Find where the given text appears and provide that cell's center as [X, Y] coordinate. 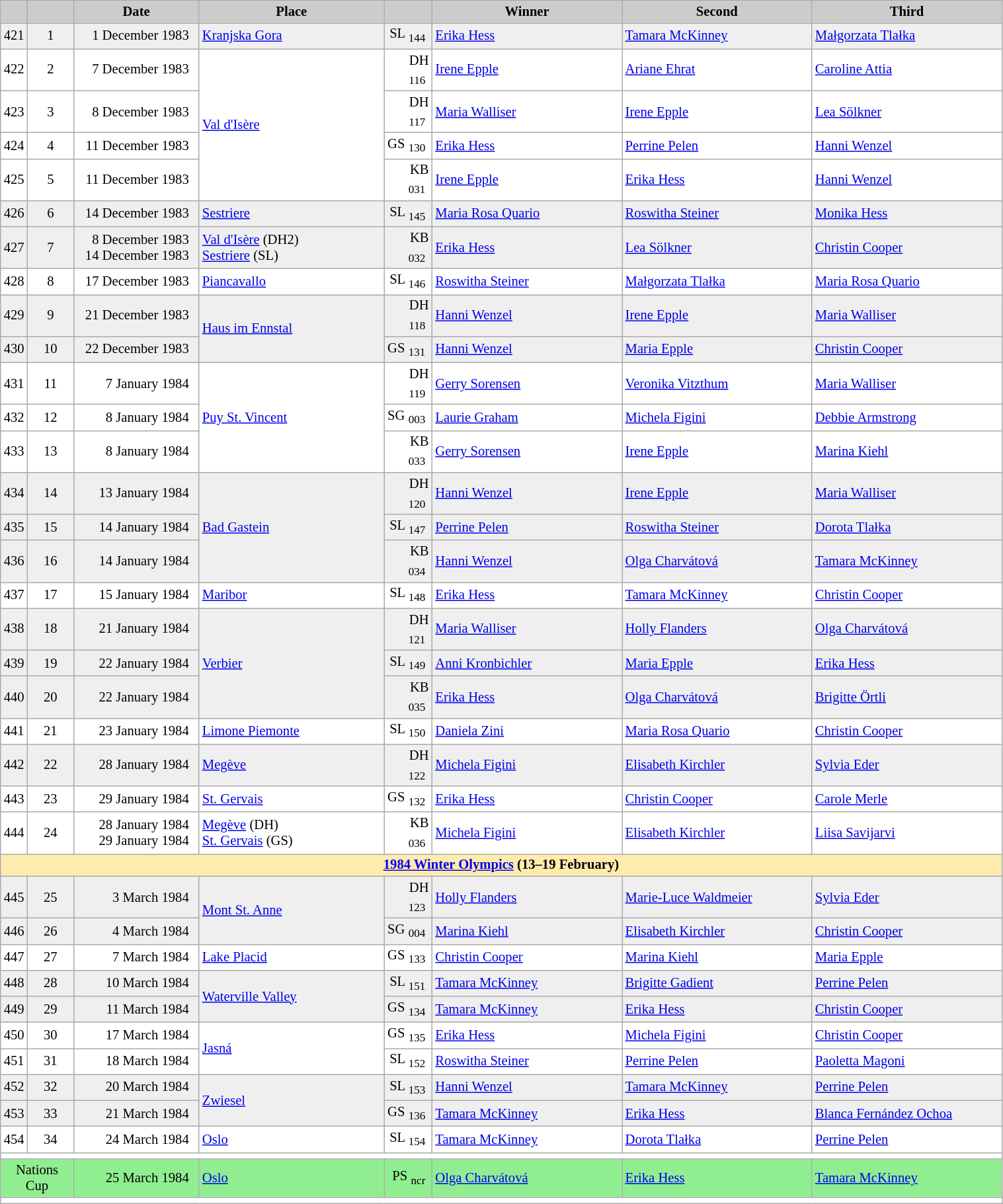
451 [15, 1061]
10 March 1984 [136, 983]
DH 122 [409, 764]
Verbier [292, 663]
440 [15, 697]
34 [50, 1139]
447 [15, 957]
11 March 1984 [136, 1009]
SL 150 [409, 731]
429 [15, 315]
423 [15, 111]
KB 035 [409, 697]
7 January 1984 [136, 383]
25 [50, 897]
SL 146 [409, 282]
15 January 1984 [136, 595]
8 December 1983 [136, 111]
452 [15, 1087]
16 [50, 561]
Limone Piemonte [292, 731]
9 [50, 315]
23 January 1984 [136, 731]
Veronika Vitzthum [717, 383]
448 [15, 983]
Blanca Fernández Ochoa [907, 1113]
446 [15, 931]
SL 144 [409, 36]
31 [50, 1061]
434 [15, 493]
Maribor [292, 595]
14 December 1983 [136, 213]
Debbie Armstrong [907, 417]
442 [15, 764]
443 [15, 799]
GS 133 [409, 957]
SL 154 [409, 1139]
7 December 1983 [136, 70]
Monika Hess [907, 213]
425 [15, 180]
424 [15, 145]
454 [15, 1139]
SL 148 [409, 595]
SL 153 [409, 1087]
DH 117 [409, 111]
KB 033 [409, 451]
17 March 1984 [136, 1035]
29 January 1984 [136, 799]
Ariane Ehrat [717, 70]
Sestriere [292, 213]
27 [50, 957]
28 January 1984 29 January 1984 [136, 833]
20 [50, 697]
SL 145 [409, 213]
3 [50, 111]
KB 036 [409, 833]
DH 119 [409, 383]
11 [50, 383]
3 March 1984 [136, 897]
450 [15, 1035]
12 [50, 417]
24 [50, 833]
SL 149 [409, 662]
19 [50, 662]
Winner [526, 11]
GS 136 [409, 1113]
21 March 1984 [136, 1113]
444 [15, 833]
430 [15, 349]
20 March 1984 [136, 1087]
14 [50, 493]
21 [50, 731]
432 [15, 417]
Anni Kronbichler [526, 662]
GS 130 [409, 145]
Paoletta Magoni [907, 1061]
DH 118 [409, 315]
Val d'Isère (DH2) Sestriere (SL) [292, 247]
GS 132 [409, 799]
4 March 1984 [136, 931]
Lake Placid [292, 957]
Laurie Graham [526, 417]
SG 004 [409, 931]
26 [50, 931]
17 December 1983 [136, 282]
22 [50, 764]
28 [50, 983]
437 [15, 595]
438 [15, 629]
24 March 1984 [136, 1139]
Place [292, 11]
1984 Winter Olympics (13–19 February) [501, 865]
1 December 1983 [136, 36]
33 [50, 1113]
Kranjska Gora [292, 36]
15 [50, 528]
GS 134 [409, 1009]
Date [136, 11]
427 [15, 247]
8 [50, 282]
28 January 1984 [136, 764]
18 March 1984 [136, 1061]
23 [50, 799]
445 [15, 897]
Caroline Attia [907, 70]
Zwiesel [292, 1100]
KB 031 [409, 180]
433 [15, 451]
St. Gervais [292, 799]
Piancavallo [292, 282]
Second [717, 11]
17 [50, 595]
32 [50, 1087]
453 [15, 1113]
SL 147 [409, 528]
SG 003 [409, 417]
Mont St. Anne [292, 910]
DH 121 [409, 629]
449 [15, 1009]
Daniela Zini [526, 731]
Bad Gastein [292, 527]
8 December 1983 14 December 1983 [136, 247]
30 [50, 1035]
422 [15, 70]
Brigitte Gadient [717, 983]
13 [50, 451]
1 [50, 36]
25 March 1984 [136, 1178]
436 [15, 561]
GS 131 [409, 349]
SL 152 [409, 1061]
10 [50, 349]
Megève [292, 764]
DH 120 [409, 493]
428 [15, 282]
Marie-Luce Waldmeier [717, 897]
2 [50, 70]
Jasná [292, 1049]
KB 034 [409, 561]
431 [15, 383]
441 [15, 731]
5 [50, 180]
7 [50, 247]
Waterville Valley [292, 996]
KB 032 [409, 247]
Liisa Savijarvi [907, 833]
435 [15, 528]
Brigitte Örtli [907, 697]
18 [50, 629]
439 [15, 662]
6 [50, 213]
4 [50, 145]
426 [15, 213]
Carole Merle [907, 799]
22 December 1983 [136, 349]
421 [15, 36]
SL 151 [409, 983]
PS ncr [409, 1178]
Nations Cup [37, 1178]
29 [50, 1009]
Haus im Ennstal [292, 328]
Third [907, 11]
7 March 1984 [136, 957]
Val d'Isère [292, 125]
DH 123 [409, 897]
DH 116 [409, 70]
Megève (DH) St. Gervais (GS) [292, 833]
Puy St. Vincent [292, 417]
GS 135 [409, 1035]
13 January 1984 [136, 493]
21 January 1984 [136, 629]
21 December 1983 [136, 315]
